Search for the cell housing the specified text and yield its (x, y) center coordinate. 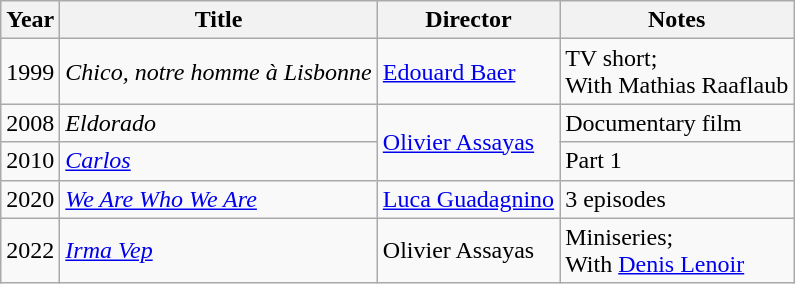
Eldorado (218, 123)
3 episodes (677, 199)
Director (468, 20)
Year (30, 20)
Irma Vep (218, 250)
Carlos (218, 161)
Edouard Baer (468, 72)
TV short;With Mathias Raaflaub (677, 72)
Luca Guadagnino (468, 199)
2022 (30, 250)
Part 1 (677, 161)
We Are Who We Are (218, 199)
1999 (30, 72)
Miniseries;With Denis Lenoir (677, 250)
Documentary film (677, 123)
2010 (30, 161)
Notes (677, 20)
Title (218, 20)
2008 (30, 123)
2020 (30, 199)
Chico, notre homme à Lisbonne (218, 72)
